Find where the given text appears and provide that cell's center as [x, y] coordinate. 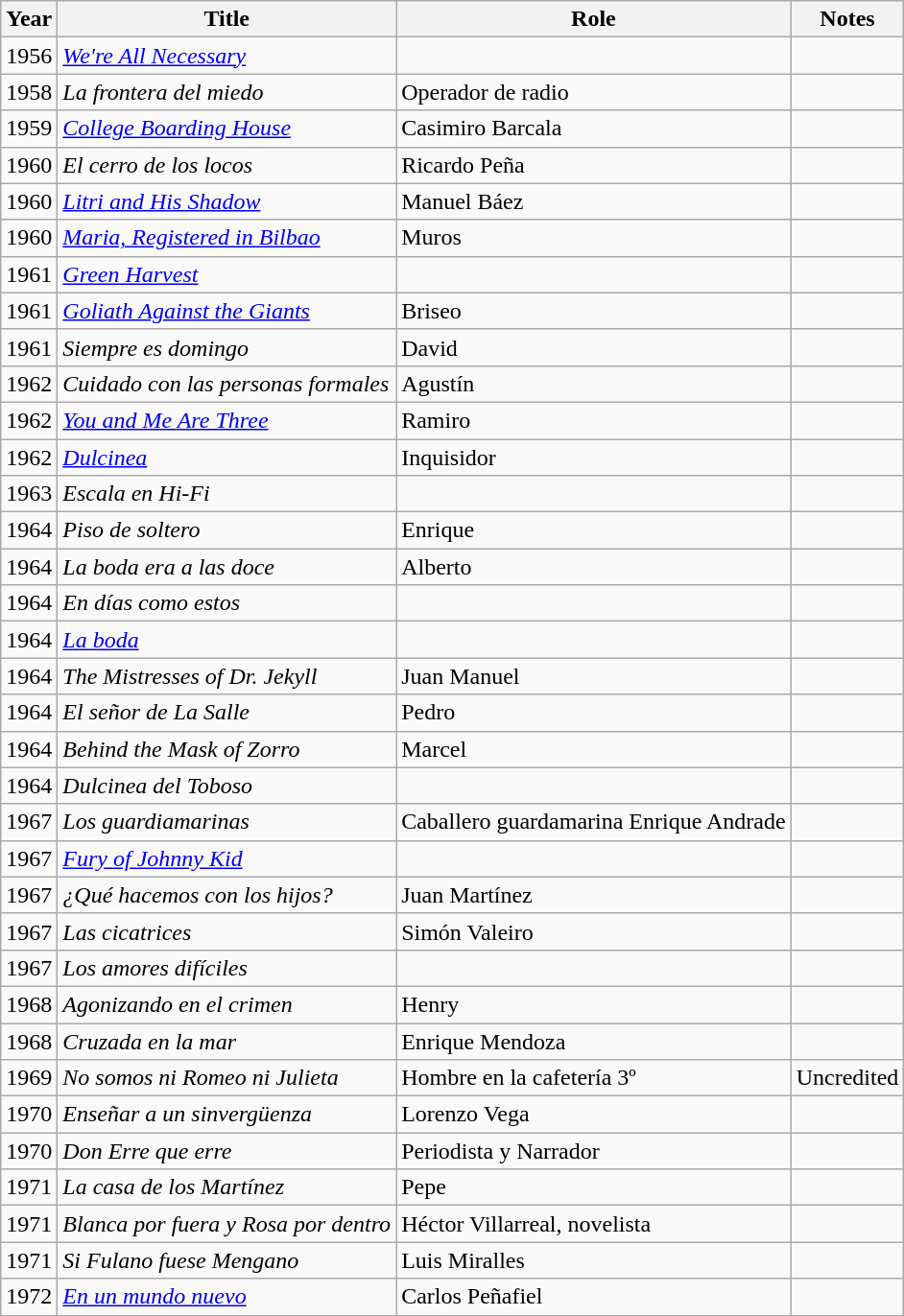
Periodista y Narrador [594, 1151]
Piso de soltero [226, 530]
Siempre es domingo [226, 347]
Hombre en la cafetería 3º [594, 1078]
1972 [29, 1297]
1969 [29, 1078]
Operador de radio [594, 92]
Las cicatrices [226, 931]
Blanca por fuera y Rosa por dentro [226, 1224]
La frontera del miedo [226, 92]
Title [226, 19]
En días como estos [226, 603]
Agustín [594, 384]
You and Me Are Three [226, 420]
Casimiro Barcala [594, 129]
Role [594, 19]
Ramiro [594, 420]
Fury of Johnny Kid [226, 858]
La boda [226, 640]
Cuidado con las personas formales [226, 384]
Alberto [594, 567]
Pedro [594, 713]
College Boarding House [226, 129]
Caballero guardamarina Enrique Andrade [594, 822]
Muros [594, 238]
Year [29, 19]
Los amores difíciles [226, 968]
Simón Valeiro [594, 931]
Inquisidor [594, 458]
El señor de La Salle [226, 713]
Cruzada en la mar [226, 1041]
Lorenzo Vega [594, 1115]
Luis Miralles [594, 1260]
Behind the Mask of Zorro [226, 749]
Enseñar a un sinvergüenza [226, 1115]
David [594, 347]
Marcel [594, 749]
Ricardo Peña [594, 165]
Dulcinea del Toboso [226, 786]
We're All Necessary [226, 56]
1963 [29, 494]
Goliath Against the Giants [226, 311]
Los guardiamarinas [226, 822]
El cerro de los locos [226, 165]
La boda era a las doce [226, 567]
¿Qué hacemos con los hijos? [226, 895]
Juan Manuel [594, 676]
Escala en Hi-Fi [226, 494]
Agonizando en el crimen [226, 1004]
Briseo [594, 311]
La casa de los Martínez [226, 1187]
Maria, Registered in Bilbao [226, 238]
Don Erre que erre [226, 1151]
Green Harvest [226, 274]
En un mundo nuevo [226, 1297]
Enrique [594, 530]
The Mistresses of Dr. Jekyll [226, 676]
No somos ni Romeo ni Julieta [226, 1078]
Carlos Peñafiel [594, 1297]
Manuel Báez [594, 201]
Si Fulano fuese Mengano [226, 1260]
Uncredited [847, 1078]
Enrique Mendoza [594, 1041]
Héctor Villarreal, novelista [594, 1224]
1958 [29, 92]
Juan Martínez [594, 895]
Henry [594, 1004]
1959 [29, 129]
Pepe [594, 1187]
Dulcinea [226, 458]
Litri and His Shadow [226, 201]
1956 [29, 56]
Notes [847, 19]
